Pinpoint the cell where the given text exists, returning its [X, Y] midpoint coordinate. 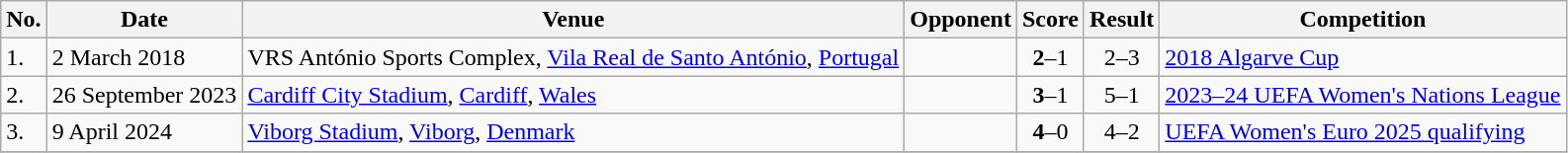
Result [1121, 20]
3–1 [1050, 95]
4–0 [1050, 132]
2018 Algarve Cup [1362, 57]
2. [24, 95]
No. [24, 20]
5–1 [1121, 95]
Score [1050, 20]
2–3 [1121, 57]
2023–24 UEFA Women's Nations League [1362, 95]
4–2 [1121, 132]
Viborg Stadium, Viborg, Denmark [573, 132]
Opponent [961, 20]
2 March 2018 [144, 57]
26 September 2023 [144, 95]
2–1 [1050, 57]
Venue [573, 20]
Cardiff City Stadium, Cardiff, Wales [573, 95]
VRS António Sports Complex, Vila Real de Santo António, Portugal [573, 57]
UEFA Women's Euro 2025 qualifying [1362, 132]
Date [144, 20]
9 April 2024 [144, 132]
Competition [1362, 20]
3. [24, 132]
1. [24, 57]
